Determine the [X, Y] coordinate at the center of the cell enclosing the given text.  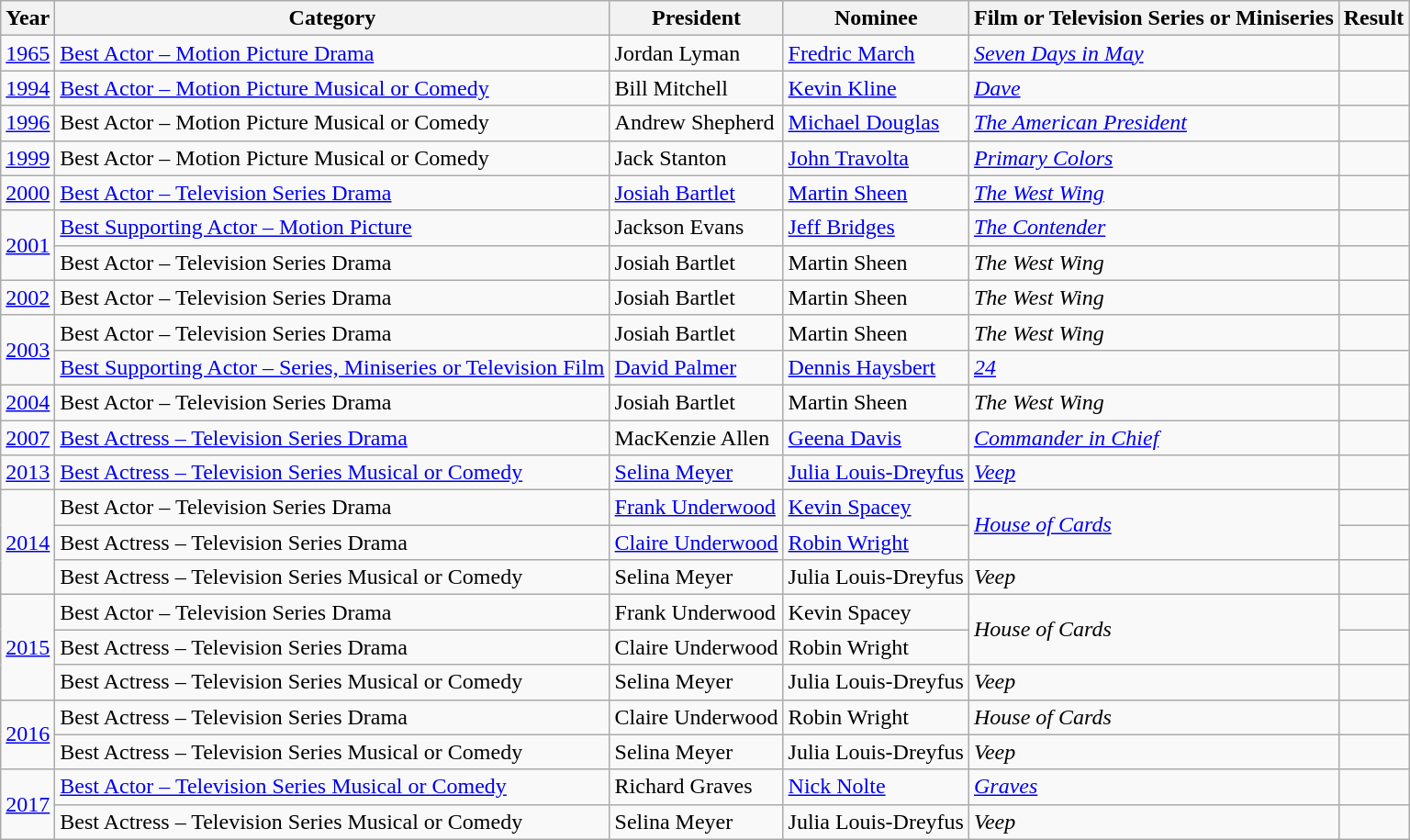
Jordan Lyman [696, 53]
2014 [28, 543]
Primary Colors [1153, 158]
Nick Nolte [876, 787]
President [696, 18]
Graves [1153, 787]
Category [332, 18]
Jeff Bridges [876, 228]
24 [1153, 367]
David Palmer [696, 367]
2003 [28, 350]
Andrew Shepherd [696, 123]
1994 [28, 88]
2004 [28, 402]
Jack Stanton [696, 158]
Best Supporting Actor – Motion Picture [332, 228]
1996 [28, 123]
The American President [1153, 123]
Michael Douglas [876, 123]
The Contender [1153, 228]
Richard Graves [696, 787]
Nominee [876, 18]
Commander in Chief [1153, 438]
1965 [28, 53]
Bill Mitchell [696, 88]
2000 [28, 193]
John Travolta [876, 158]
Seven Days in May [1153, 53]
Jackson Evans [696, 228]
1999 [28, 158]
Film or Television Series or Miniseries [1153, 18]
Best Actor – Television Series Musical or Comedy [332, 787]
2015 [28, 647]
Dennis Haysbert [876, 367]
2017 [28, 804]
2007 [28, 438]
2013 [28, 473]
Result [1373, 18]
Kevin Kline [876, 88]
Geena Davis [876, 438]
2002 [28, 297]
Fredric March [876, 53]
Best Supporting Actor – Series, Miniseries or Television Film [332, 367]
Year [28, 18]
Dave [1153, 88]
MacKenzie Allen [696, 438]
2001 [28, 245]
Best Actor – Motion Picture Drama [332, 53]
2016 [28, 734]
